Return the (X, Y) coordinate for the center point of the cell that contains the specified text.  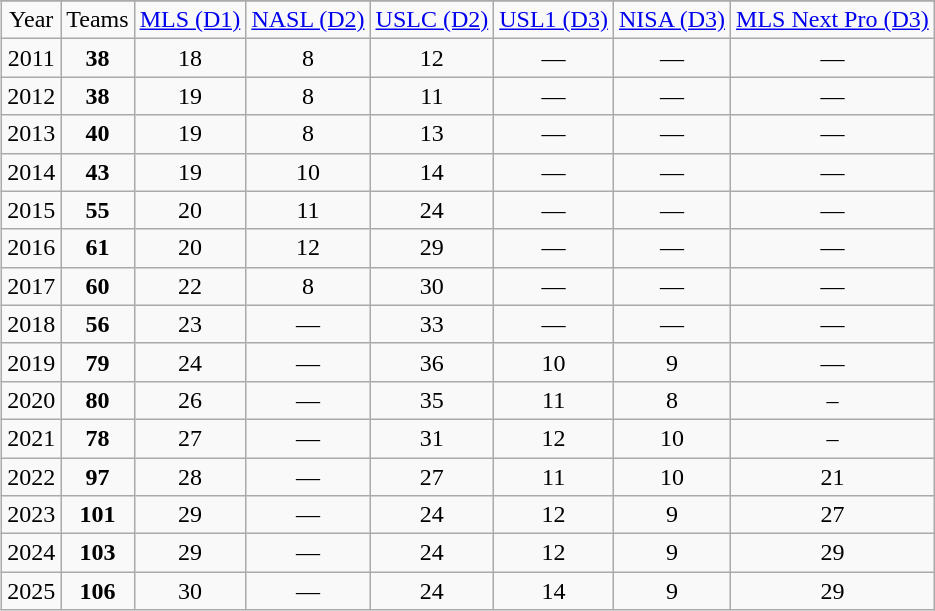
NISA (D3) (672, 20)
2017 (32, 286)
2012 (32, 96)
55 (98, 210)
2018 (32, 324)
2019 (32, 362)
2013 (32, 134)
21 (833, 477)
2016 (32, 248)
MLS Next Pro (D3) (833, 20)
36 (432, 362)
43 (98, 172)
80 (98, 400)
56 (98, 324)
2014 (32, 172)
2024 (32, 553)
MLS (D1) (190, 20)
28 (190, 477)
33 (432, 324)
31 (432, 438)
Year (32, 20)
2022 (32, 477)
40 (98, 134)
23 (190, 324)
103 (98, 553)
106 (98, 591)
78 (98, 438)
2023 (32, 515)
2025 (32, 591)
61 (98, 248)
USLC (D2) (432, 20)
60 (98, 286)
2011 (32, 58)
22 (190, 286)
101 (98, 515)
35 (432, 400)
NASL (D2) (308, 20)
79 (98, 362)
Teams (98, 20)
97 (98, 477)
26 (190, 400)
18 (190, 58)
13 (432, 134)
2021 (32, 438)
USL1 (D3) (554, 20)
2015 (32, 210)
2020 (32, 400)
